Extract the (X, Y) coordinate from the center of the cell holding the provided text.  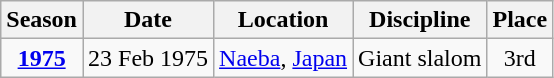
Date (148, 20)
Giant slalom (420, 58)
Naeba, Japan (284, 58)
Discipline (420, 20)
Location (284, 20)
1975 (42, 58)
3rd (520, 58)
Season (42, 20)
23 Feb 1975 (148, 58)
Place (520, 20)
